Provide the (X, Y) coordinate of the cell's center where the given text is located.  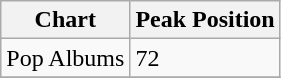
Pop Albums (66, 58)
Peak Position (205, 20)
Chart (66, 20)
72 (205, 58)
